Capture the cell that displays the provided text and extract its (x, y) central coordinate. 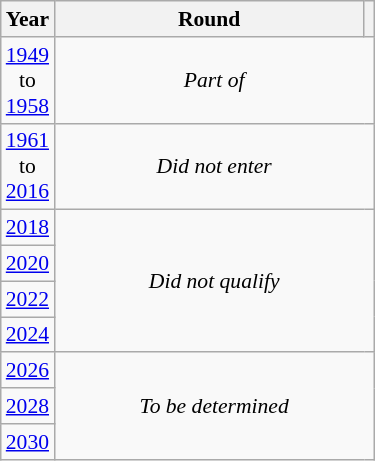
2020 (28, 264)
2028 (28, 406)
1961to2016 (28, 166)
Did not enter (214, 166)
To be determined (214, 406)
1949to1958 (28, 80)
Did not qualify (214, 281)
2018 (28, 228)
Year (28, 19)
2030 (28, 442)
2026 (28, 371)
2022 (28, 299)
Part of (214, 80)
2024 (28, 335)
Round (209, 19)
